Identify which cell holds the provided text, then report its [X, Y] central coordinate. 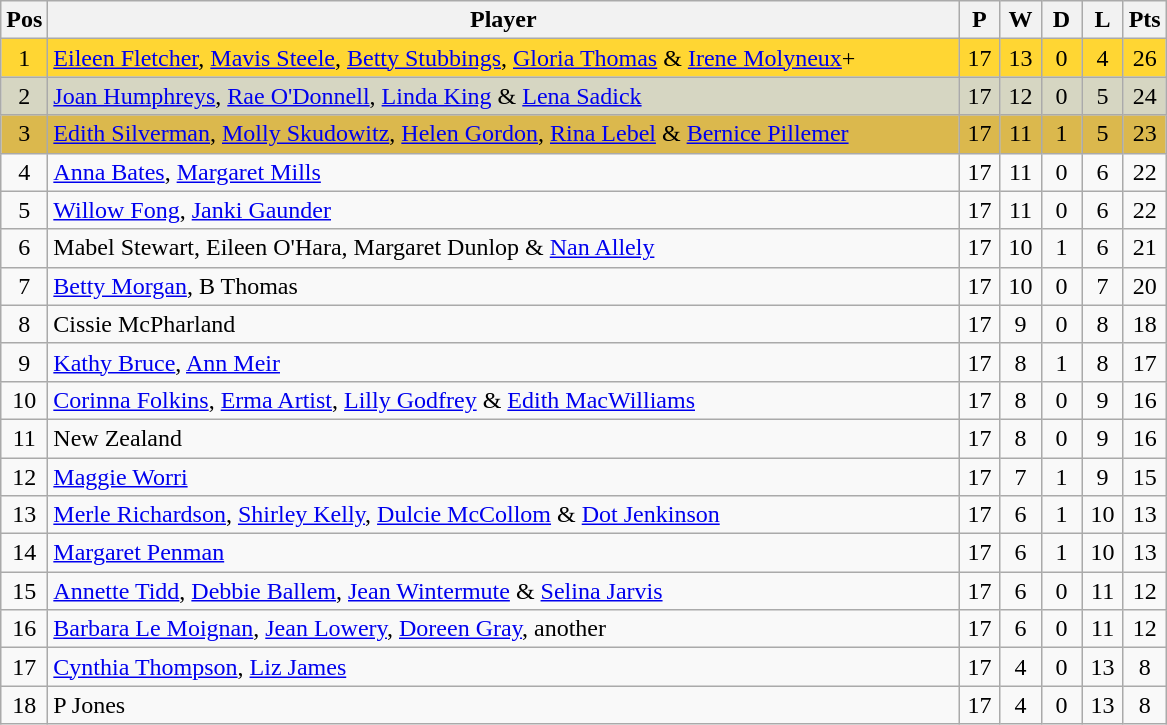
Merle Richardson, Shirley Kelly, Dulcie McCollom & Dot Jenkinson [504, 515]
P Jones [504, 705]
L [1102, 20]
26 [1144, 58]
Margaret Penman [504, 553]
Joan Humphreys, Rae O'Donnell, Linda King & Lena Sadick [504, 96]
Maggie Worri [504, 477]
Edith Silverman, Molly Skudowitz, Helen Gordon, Rina Lebel & Bernice Pillemer [504, 134]
Cynthia Thompson, Liz James [504, 667]
Eileen Fletcher, Mavis Steele, Betty Stubbings, Gloria Thomas & Irene Molyneux+ [504, 58]
P [980, 20]
Annette Tidd, Debbie Ballem, Jean Wintermute & Selina Jarvis [504, 591]
W [1020, 20]
Willow Fong, Janki Gaunder [504, 210]
Barbara Le Moignan, Jean Lowery, Doreen Gray, another [504, 629]
3 [24, 134]
20 [1144, 286]
Corinna Folkins, Erma Artist, Lilly Godfrey & Edith MacWilliams [504, 400]
Pos [24, 20]
Kathy Bruce, Ann Meir [504, 362]
Cissie McPharland [504, 324]
Player [504, 20]
New Zealand [504, 438]
Anna Bates, Margaret Mills [504, 172]
Mabel Stewart, Eileen O'Hara, Margaret Dunlop & Nan Allely [504, 248]
2 [24, 96]
23 [1144, 134]
Betty Morgan, B Thomas [504, 286]
21 [1144, 248]
Pts [1144, 20]
14 [24, 553]
24 [1144, 96]
D [1062, 20]
